Capture the cell that displays the provided text and extract its [X, Y] central coordinate. 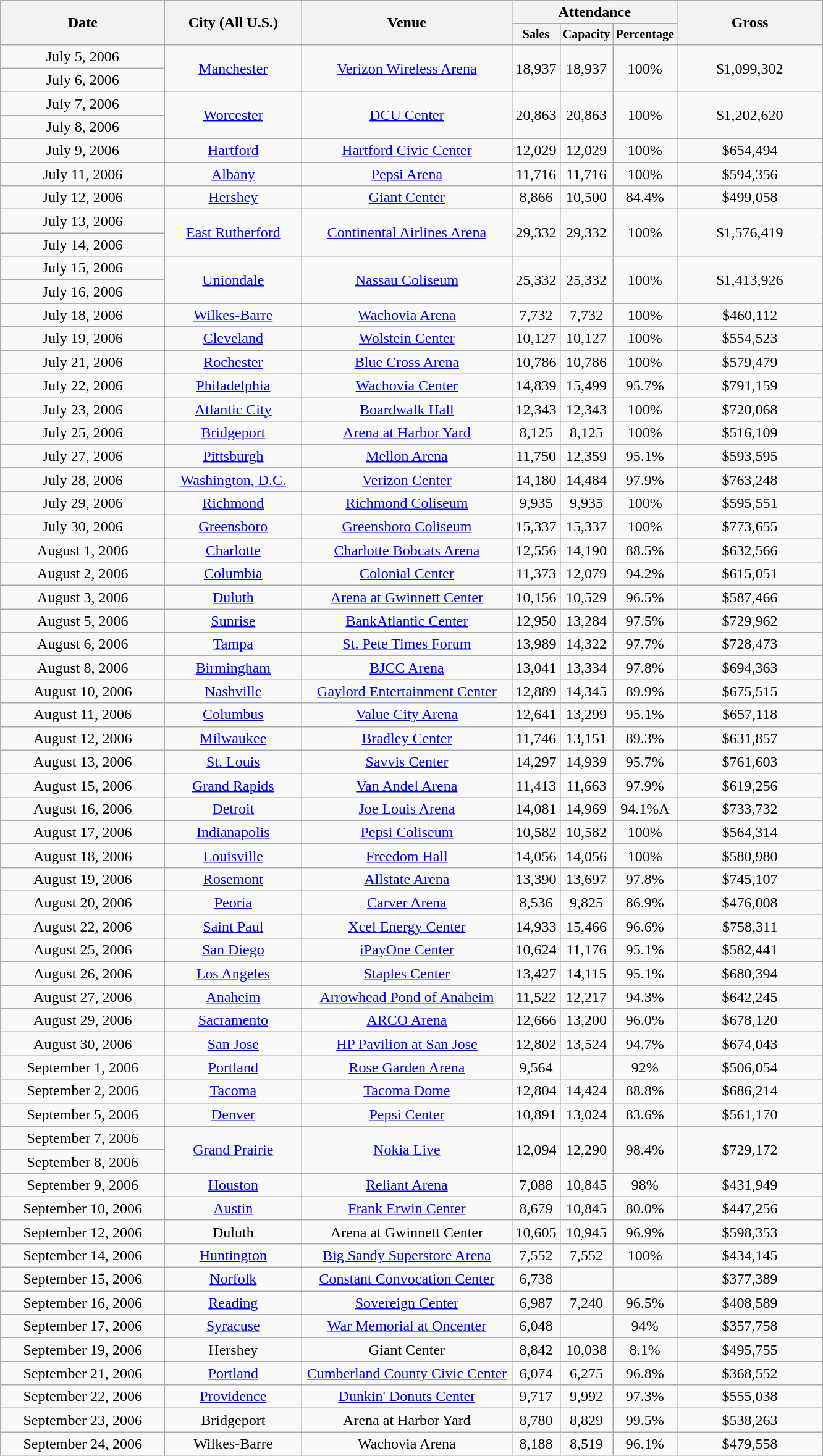
$686,214 [750, 1091]
8,842 [536, 1350]
96.1% [645, 1444]
13,200 [586, 1020]
August 25, 2006 [83, 950]
Xcel Energy Center [407, 927]
August 29, 2006 [83, 1020]
Greensboro Coliseum [407, 527]
July 6, 2006 [83, 80]
September 23, 2006 [83, 1420]
July 22, 2006 [83, 385]
11,373 [536, 574]
iPayOne Center [407, 950]
Columbus [234, 715]
12,556 [536, 550]
10,500 [586, 198]
89.9% [645, 691]
97.3% [645, 1397]
$598,353 [750, 1232]
6,275 [586, 1373]
September 5, 2006 [83, 1114]
$564,314 [750, 832]
88.5% [645, 550]
94% [645, 1326]
August 10, 2006 [83, 691]
Reliant Arena [407, 1185]
$657,118 [750, 715]
10,624 [536, 950]
$1,413,926 [750, 280]
14,424 [586, 1091]
8,188 [536, 1444]
Boardwalk Hall [407, 409]
$587,466 [750, 597]
Charlotte [234, 550]
August 1, 2006 [83, 550]
Value City Arena [407, 715]
August 8, 2006 [83, 668]
Birmingham [234, 668]
Charlotte Bobcats Arena [407, 550]
September 24, 2006 [83, 1444]
$593,595 [750, 456]
East Rutherford [234, 233]
Washington, D.C. [234, 479]
Verizon Center [407, 479]
BJCC Arena [407, 668]
$619,256 [750, 785]
$615,051 [750, 574]
12,666 [536, 1020]
Philadelphia [234, 385]
Cumberland County Civic Center [407, 1373]
96.8% [645, 1373]
Frank Erwin Center [407, 1208]
July 12, 2006 [83, 198]
Norfolk [234, 1279]
$377,389 [750, 1279]
Gross [750, 23]
Date [83, 23]
July 9, 2006 [83, 151]
15,499 [586, 385]
St. Louis [234, 762]
Columbia [234, 574]
$594,356 [750, 174]
13,284 [586, 621]
Pepsi Coliseum [407, 832]
98.4% [645, 1150]
88.8% [645, 1091]
September 1, 2006 [83, 1067]
12,950 [536, 621]
August 26, 2006 [83, 974]
$561,170 [750, 1114]
ARCO Arena [407, 1020]
10,605 [536, 1232]
14,939 [586, 762]
Peoria [234, 903]
12,804 [536, 1091]
August 12, 2006 [83, 738]
Pepsi Arena [407, 174]
Atlantic City [234, 409]
$729,172 [750, 1150]
8,536 [536, 903]
September 17, 2006 [83, 1326]
July 29, 2006 [83, 503]
13,697 [586, 879]
Nashville [234, 691]
14,933 [536, 927]
$631,857 [750, 738]
$538,263 [750, 1420]
$579,479 [750, 362]
10,038 [586, 1350]
84.4% [645, 198]
13,024 [586, 1114]
Venue [407, 23]
Austin [234, 1208]
$460,112 [750, 315]
Colonial Center [407, 574]
Providence [234, 1397]
City (All U.S.) [234, 23]
7,088 [536, 1185]
Dunkin' Donuts Center [407, 1397]
11,663 [586, 785]
12,802 [536, 1044]
$761,603 [750, 762]
August 30, 2006 [83, 1044]
$1,576,419 [750, 233]
15,466 [586, 927]
$694,363 [750, 668]
September 22, 2006 [83, 1397]
Grand Rapids [234, 785]
$745,107 [750, 879]
July 18, 2006 [83, 315]
14,115 [586, 974]
13,390 [536, 879]
86.9% [645, 903]
Richmond Coliseum [407, 503]
Sovereign Center [407, 1303]
97.7% [645, 644]
September 10, 2006 [83, 1208]
Verizon Wireless Arena [407, 68]
Cleveland [234, 339]
11,750 [536, 456]
July 11, 2006 [83, 174]
Percentage [645, 35]
$479,558 [750, 1444]
7,240 [586, 1303]
83.6% [645, 1114]
8,679 [536, 1208]
Saint Paul [234, 927]
War Memorial at Oncenter [407, 1326]
Indianapolis [234, 832]
Grand Prairie [234, 1150]
$434,145 [750, 1255]
10,891 [536, 1114]
Constant Convocation Center [407, 1279]
9,992 [586, 1397]
$654,494 [750, 151]
August 5, 2006 [83, 621]
BankAtlantic Center [407, 621]
$763,248 [750, 479]
July 28, 2006 [83, 479]
September 12, 2006 [83, 1232]
$1,099,302 [750, 68]
$728,473 [750, 644]
9,564 [536, 1067]
DCU Center [407, 115]
Tacoma Dome [407, 1091]
14,484 [586, 479]
12,641 [536, 715]
$733,732 [750, 809]
11,746 [536, 738]
Nokia Live [407, 1150]
Tacoma [234, 1091]
14,081 [536, 809]
Continental Airlines Arena [407, 233]
August 13, 2006 [83, 762]
September 21, 2006 [83, 1373]
$580,980 [750, 856]
HP Pavilion at San Jose [407, 1044]
$357,758 [750, 1326]
August 18, 2006 [83, 856]
Carver Arena [407, 903]
Savvis Center [407, 762]
Albany [234, 174]
94.2% [645, 574]
$720,068 [750, 409]
$632,566 [750, 550]
$1,202,620 [750, 115]
98% [645, 1185]
94.7% [645, 1044]
Anaheim [234, 997]
$674,043 [750, 1044]
July 25, 2006 [83, 432]
13,989 [536, 644]
August 19, 2006 [83, 879]
Los Angeles [234, 974]
Wachovia Center [407, 385]
September 9, 2006 [83, 1185]
6,048 [536, 1326]
11,176 [586, 950]
Sunrise [234, 621]
September 14, 2006 [83, 1255]
10,156 [536, 597]
San Jose [234, 1044]
$791,159 [750, 385]
August 20, 2006 [83, 903]
July 21, 2006 [83, 362]
Manchester [234, 68]
St. Pete Times Forum [407, 644]
13,427 [536, 974]
July 27, 2006 [83, 456]
Big Sandy Superstore Arena [407, 1255]
August 11, 2006 [83, 715]
Staples Center [407, 974]
13,299 [586, 715]
8,780 [536, 1420]
September 15, 2006 [83, 1279]
6,987 [536, 1303]
14,297 [536, 762]
Attendance [594, 12]
8,519 [586, 1444]
Rose Garden Arena [407, 1067]
Pepsi Center [407, 1114]
10,945 [586, 1232]
$495,755 [750, 1350]
Sales [536, 35]
$729,962 [750, 621]
11,522 [536, 997]
Houston [234, 1185]
94.3% [645, 997]
10,529 [586, 597]
Hartford Civic Center [407, 151]
6,074 [536, 1373]
Denver [234, 1114]
96.6% [645, 927]
August 3, 2006 [83, 597]
August 2, 2006 [83, 574]
July 15, 2006 [83, 268]
September 7, 2006 [83, 1138]
13,524 [586, 1044]
12,290 [586, 1150]
September 8, 2006 [83, 1161]
80.0% [645, 1208]
$368,552 [750, 1373]
$773,655 [750, 527]
94.1%A [645, 809]
Tampa [234, 644]
96.9% [645, 1232]
Reading [234, 1303]
Allstate Arena [407, 879]
14,345 [586, 691]
8.1% [645, 1350]
14,839 [536, 385]
96.0% [645, 1020]
Mellon Arena [407, 456]
Joe Louis Arena [407, 809]
89.3% [645, 738]
$582,441 [750, 950]
13,334 [586, 668]
July 23, 2006 [83, 409]
92% [645, 1067]
July 13, 2006 [83, 221]
Detroit [234, 809]
August 6, 2006 [83, 644]
Pittsburgh [234, 456]
$554,523 [750, 339]
Huntington [234, 1255]
Greensboro [234, 527]
$499,058 [750, 198]
9,717 [536, 1397]
$506,054 [750, 1067]
Uniondale [234, 280]
$678,120 [750, 1020]
July 30, 2006 [83, 527]
11,413 [536, 785]
July 14, 2006 [83, 245]
12,359 [586, 456]
$595,551 [750, 503]
August 15, 2006 [83, 785]
13,151 [586, 738]
Richmond [234, 503]
September 19, 2006 [83, 1350]
August 16, 2006 [83, 809]
September 16, 2006 [83, 1303]
Freedom Hall [407, 856]
Arrowhead Pond of Anaheim [407, 997]
14,190 [586, 550]
12,079 [586, 574]
14,180 [536, 479]
14,969 [586, 809]
8,829 [586, 1420]
August 27, 2006 [83, 997]
September 2, 2006 [83, 1091]
Capacity [586, 35]
6,738 [536, 1279]
$555,038 [750, 1397]
$516,109 [750, 432]
Hartford [234, 151]
Bradley Center [407, 738]
12,889 [536, 691]
$758,311 [750, 927]
Gaylord Entertainment Center [407, 691]
Sacramento [234, 1020]
8,866 [536, 198]
Rochester [234, 362]
Syracuse [234, 1326]
14,322 [586, 644]
Rosemont [234, 879]
July 8, 2006 [83, 127]
12,094 [536, 1150]
9,825 [586, 903]
Wolstein Center [407, 339]
July 7, 2006 [83, 103]
July 16, 2006 [83, 292]
$675,515 [750, 691]
San Diego [234, 950]
August 17, 2006 [83, 832]
$408,589 [750, 1303]
$431,949 [750, 1185]
$447,256 [750, 1208]
$642,245 [750, 997]
Blue Cross Arena [407, 362]
$476,008 [750, 903]
Milwaukee [234, 738]
12,217 [586, 997]
Worcester [234, 115]
$680,394 [750, 974]
Louisville [234, 856]
Nassau Coliseum [407, 280]
Van Andel Arena [407, 785]
August 22, 2006 [83, 927]
99.5% [645, 1420]
July 19, 2006 [83, 339]
97.5% [645, 621]
13,041 [536, 668]
July 5, 2006 [83, 56]
